Identify which cell holds the provided text, then report its (x, y) central coordinate. 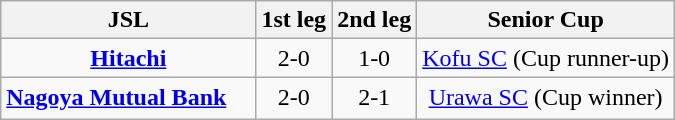
1st leg (294, 20)
Urawa SC (Cup winner) (546, 98)
1-0 (374, 58)
Senior Cup (546, 20)
Nagoya Mutual Bank (128, 98)
Kofu SC (Cup runner-up) (546, 58)
2nd leg (374, 20)
Hitachi (128, 58)
2-1 (374, 98)
JSL (128, 20)
